Scan for the cell matching the given text and deliver its [X, Y] coordinate at center. 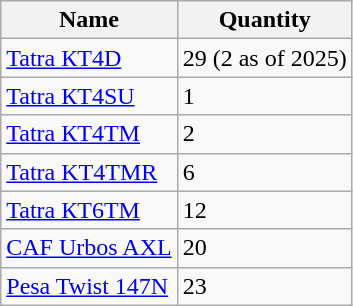
CAF Urbos AXL [89, 248]
Quantity [264, 20]
Tatra KT4TMR [89, 172]
Pesa Twist 147N [89, 286]
Tatra КТ6TМ [89, 210]
29 (2 as of 2025) [264, 58]
12 [264, 210]
23 [264, 286]
1 [264, 96]
Name [89, 20]
Tatra КТ4D [89, 58]
Tatra КТ4TM [89, 134]
20 [264, 248]
2 [264, 134]
6 [264, 172]
Tatra КТ4SU [89, 96]
